Detect which cell encompasses the target text, then output its (x, y) center coordinate. 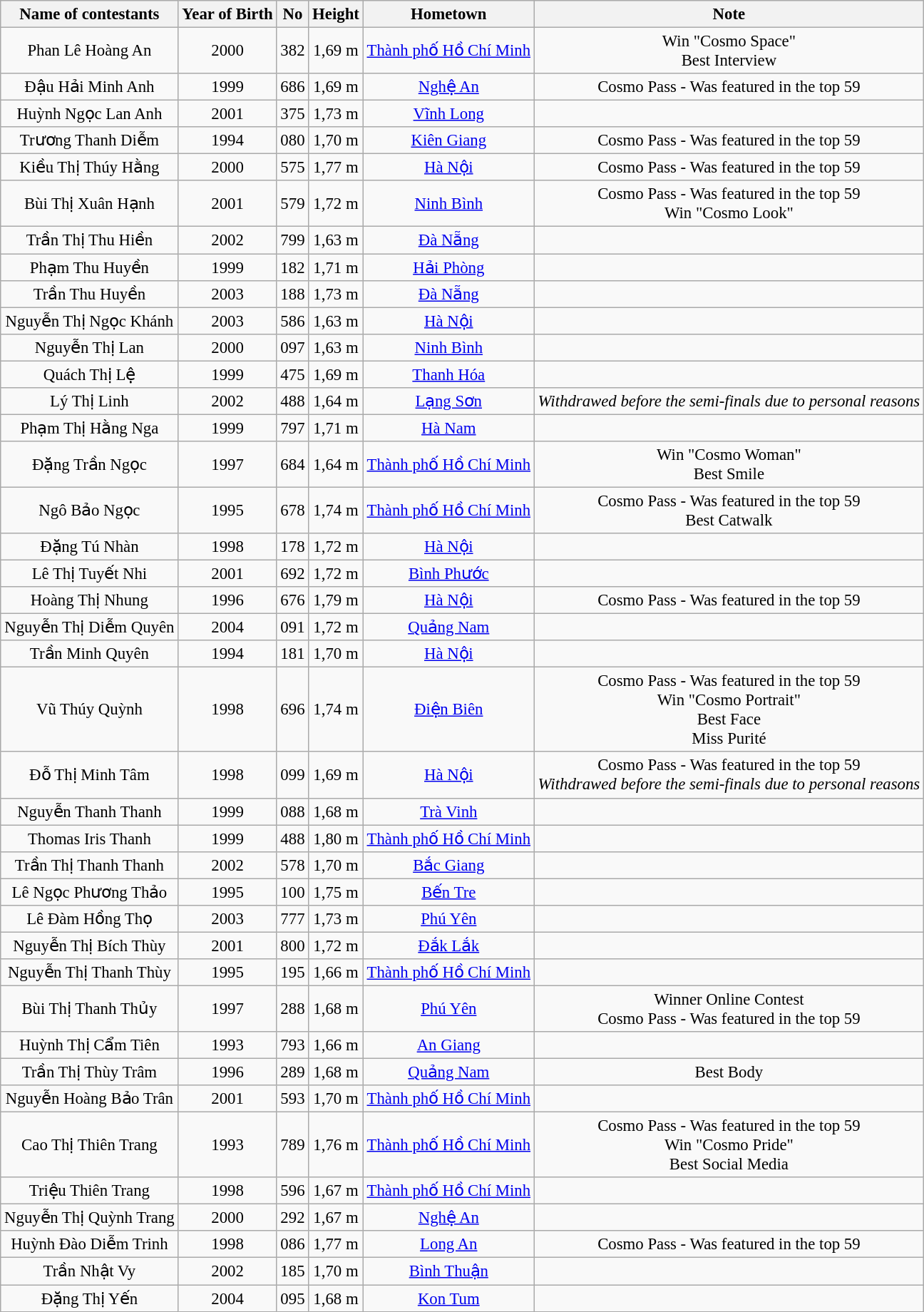
Phạm Thị Hằng Nga (90, 428)
Nguyễn Thanh Thanh (90, 811)
Đặng Tú Nhàn (90, 547)
Vũ Thúy Quỳnh (90, 710)
579 (292, 204)
375 (292, 114)
Bùi Thị Xuân Hạnh (90, 204)
Nguyễn Thị Diễm Quyên (90, 627)
091 (292, 627)
596 (292, 1191)
Best Body (729, 1072)
Trần Thu Huyền (90, 294)
292 (292, 1218)
288 (292, 1008)
Trần Thị Thu Hiền (90, 240)
Kon Tum (448, 1298)
Height (336, 14)
586 (292, 321)
800 (292, 945)
Vĩnh Long (448, 114)
Kiều Thị Thúy Hằng (90, 168)
099 (292, 776)
Long An (448, 1244)
Triệu Thiên Trang (90, 1191)
Đắk Lắk (448, 945)
Kiên Giang (448, 140)
289 (292, 1072)
Trần Thị Thùy Trâm (90, 1072)
086 (292, 1244)
Year of Birth (227, 14)
Withdrawed before the semi-finals due to personal reasons (729, 401)
097 (292, 347)
Trần Nhật Vy (90, 1271)
Đặng Trần Ngọc (90, 465)
799 (292, 240)
475 (292, 374)
Điện Biên (448, 710)
Lê Đàm Hồng Thọ (90, 919)
684 (292, 465)
Cosmo Pass - Was featured in the top 59Win "Cosmo Pride"Best Social Media (729, 1145)
Bến Tre (448, 892)
182 (292, 267)
793 (292, 1045)
Hà Nam (448, 428)
Bùi Thị Thanh Thủy (90, 1008)
188 (292, 294)
Đỗ Thị Minh Tâm (90, 776)
195 (292, 973)
Nguyễn Thị Thanh Thùy (90, 973)
Cosmo Pass - Was featured in the top 59Best Catwalk (729, 511)
Win "Cosmo Space"Best Interview (729, 51)
Huỳnh Đào Diễm Trinh (90, 1244)
Nguyễn Thị Bích Thùy (90, 945)
Name of contestants (90, 14)
Win "Cosmo Woman"Best Smile (729, 465)
Thomas Iris Thanh (90, 839)
An Giang (448, 1045)
797 (292, 428)
185 (292, 1271)
Đặng Thị Yến (90, 1298)
Hometown (448, 14)
Cao Thị Thiên Trang (90, 1145)
Lê Thị Tuyết Nhi (90, 574)
Hoàng Thị Nhung (90, 600)
Trần Minh Quyên (90, 654)
686 (292, 87)
Cosmo Pass - Was featured in the top 59Win "Cosmo Portrait"Best FaceMiss Purité (729, 710)
Phạm Thu Huyền (90, 267)
Huỳnh Thị Cẩm Tiên (90, 1045)
696 (292, 710)
1,79 m (336, 600)
789 (292, 1145)
100 (292, 892)
Nguyễn Thị Ngọc Khánh (90, 321)
Hải Phòng (448, 267)
181 (292, 654)
578 (292, 865)
Cosmo Pass - Was featured in the top 59Withdrawed before the semi-finals due to personal reasons (729, 776)
080 (292, 140)
Cosmo Pass - Was featured in the top 59Win "Cosmo Look" (729, 204)
Lạng Sơn (448, 401)
1,76 m (336, 1145)
Lý Thị Linh (90, 401)
Nguyễn Hoàng Bảo Trân (90, 1099)
Huỳnh Ngọc Lan Anh (90, 114)
Phan Lê Hoàng An (90, 51)
Trương Thanh Diễm (90, 140)
Trà Vinh (448, 811)
Nguyễn Thị Quỳnh Trang (90, 1218)
1,80 m (336, 839)
1,75 m (336, 892)
Thanh Hóa (448, 374)
Quách Thị Lệ (90, 374)
Đậu Hải Minh Anh (90, 87)
Winner Online ContestCosmo Pass - Was featured in the top 59 (729, 1008)
Trần Thị Thanh Thanh (90, 865)
178 (292, 547)
095 (292, 1298)
676 (292, 600)
Ngô Bảo Ngọc (90, 511)
777 (292, 919)
Bắc Giang (448, 865)
088 (292, 811)
678 (292, 511)
No (292, 14)
Nguyễn Thị Lan (90, 347)
Bình Phước (448, 574)
692 (292, 574)
Lê Ngọc Phương Thảo (90, 892)
382 (292, 51)
575 (292, 168)
Note (729, 14)
Bình Thuận (448, 1271)
593 (292, 1099)
